Output the [x, y] coordinate of the center of the cell containing the given text.  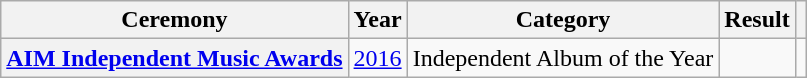
AIM Independent Music Awards [174, 58]
2016 [378, 58]
Ceremony [174, 20]
Category [563, 20]
Independent Album of the Year [563, 58]
Year [378, 20]
Result [757, 20]
